Search for the cell housing the specified text and yield its [X, Y] center coordinate. 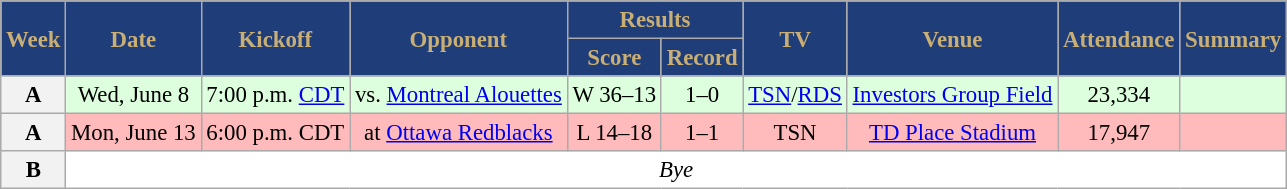
Record [702, 58]
Results [655, 20]
Kickoff [276, 38]
1–1 [702, 133]
7:00 p.m. CDT [276, 95]
TSN/RDS [795, 95]
Attendance [1119, 38]
Opponent [459, 38]
6:00 p.m. CDT [276, 133]
Venue [952, 38]
Summary [1234, 38]
TV [795, 38]
TD Place Stadium [952, 133]
Week [34, 38]
Score [614, 58]
23,334 [1119, 95]
TSN [795, 133]
Investors Group Field [952, 95]
Wed, June 8 [134, 95]
B [34, 170]
vs. Montreal Alouettes [459, 95]
Date [134, 38]
at Ottawa Redblacks [459, 133]
L 14–18 [614, 133]
Mon, June 13 [134, 133]
Bye [676, 170]
W 36–13 [614, 95]
17,947 [1119, 133]
1–0 [702, 95]
